Scan for the cell matching the given text and deliver its (x, y) coordinate at center. 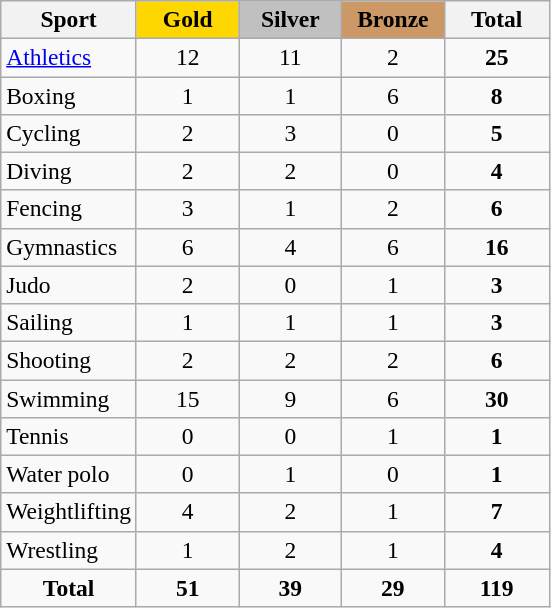
7 (496, 512)
25 (496, 57)
15 (188, 398)
29 (394, 588)
Bronze (394, 19)
5 (496, 133)
12 (188, 57)
Sport (69, 19)
Cycling (69, 133)
Boxing (69, 95)
51 (188, 588)
Fencing (69, 209)
30 (496, 398)
Shooting (69, 360)
Water polo (69, 474)
Sailing (69, 322)
11 (290, 57)
9 (290, 398)
Weightlifting (69, 512)
Swimming (69, 398)
16 (496, 247)
Diving (69, 171)
119 (496, 588)
Wrestling (69, 550)
Athletics (69, 57)
Tennis (69, 436)
8 (496, 95)
Gold (188, 19)
Silver (290, 19)
Gymnastics (69, 247)
39 (290, 588)
Judo (69, 285)
